From the cell containing the given text, extract its center point as (x, y) coordinate. 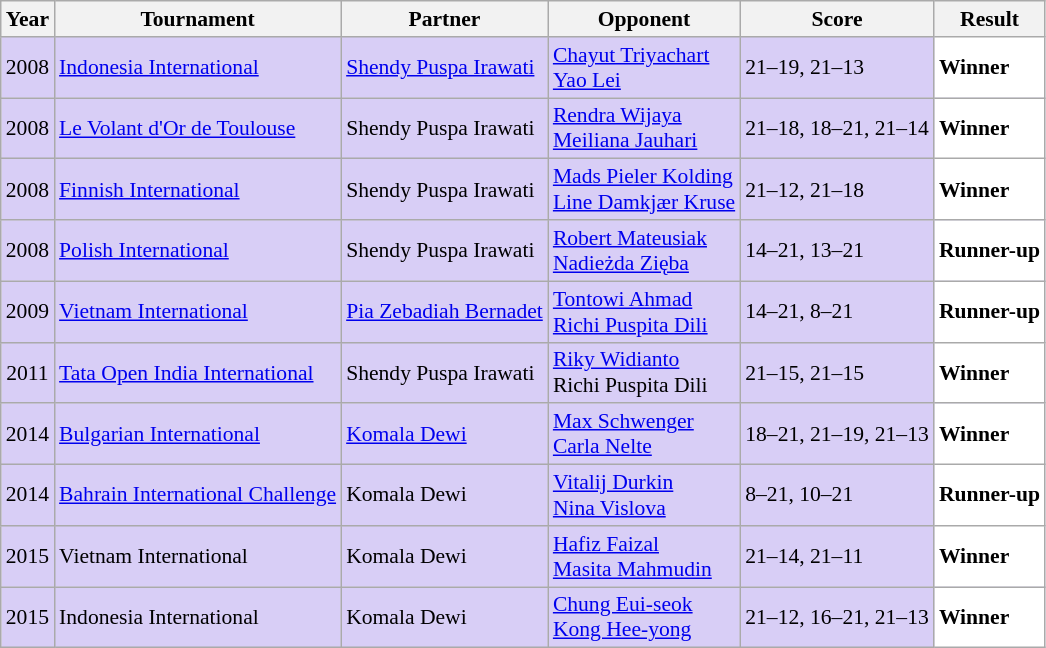
Result (990, 19)
21–12, 16–21, 21–13 (837, 618)
21–12, 21–18 (837, 190)
Bahrain International Challenge (198, 496)
Score (837, 19)
Vitalij Durkin Nina Vislova (644, 496)
21–19, 21–13 (837, 68)
14–21, 13–21 (837, 250)
18–21, 21–19, 21–13 (837, 434)
Max Schwenger Carla Nelte (644, 434)
Pia Zebadiah Bernadet (444, 312)
Tournament (198, 19)
Year (28, 19)
Opponent (644, 19)
Mads Pieler Kolding Line Damkjær Kruse (644, 190)
Hafiz Faizal Masita Mahmudin (644, 556)
Tontowi Ahmad Richi Puspita Dili (644, 312)
2009 (28, 312)
Bulgarian International (198, 434)
Tata Open India International (198, 372)
21–15, 21–15 (837, 372)
2011 (28, 372)
14–21, 8–21 (837, 312)
Rendra Wijaya Meiliana Jauhari (644, 128)
21–18, 18–21, 21–14 (837, 128)
Chayut Triyachart Yao Lei (644, 68)
Partner (444, 19)
Finnish International (198, 190)
Robert Mateusiak Nadieżda Zięba (644, 250)
Riky Widianto Richi Puspita Dili (644, 372)
Polish International (198, 250)
Le Volant d'Or de Toulouse (198, 128)
8–21, 10–21 (837, 496)
21–14, 21–11 (837, 556)
Chung Eui-seok Kong Hee-yong (644, 618)
